Scan for the cell matching the given text and deliver its (x, y) coordinate at center. 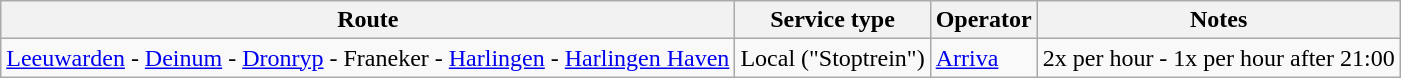
Service type (832, 20)
Route (368, 20)
Notes (1218, 20)
Operator (984, 20)
2x per hour - 1x per hour after 21:00 (1218, 58)
Leeuwarden - Deinum - Dronryp - Franeker - Harlingen - Harlingen Haven (368, 58)
Local ("Stoptrein") (832, 58)
Arriva (984, 58)
